Capture the cell that displays the provided text and extract its (x, y) central coordinate. 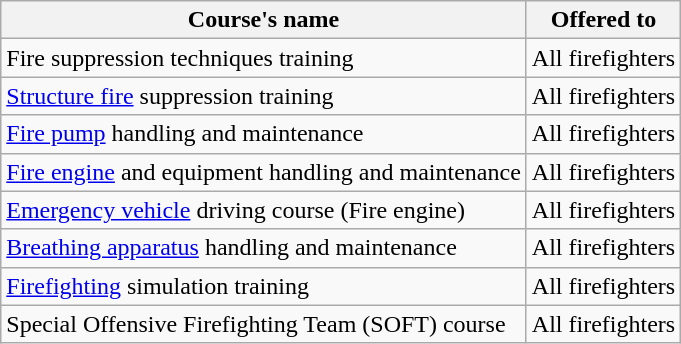
Course's name (264, 20)
Emergency vehicle driving course (Fire engine) (264, 210)
Offered to (603, 20)
Breathing apparatus handling and maintenance (264, 248)
Fire engine and equipment handling and maintenance (264, 172)
Fire suppression techniques training (264, 58)
Fire pump handling and maintenance (264, 134)
Firefighting simulation training (264, 286)
Structure fire suppression training (264, 96)
Special Offensive Firefighting Team (SOFT) course (264, 324)
